Scan for the cell matching the given text and deliver its [X, Y] coordinate at center. 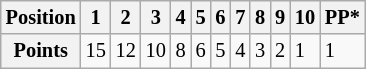
7 [240, 17]
12 [126, 51]
Points [41, 51]
PP* [342, 17]
9 [280, 17]
15 [96, 51]
Position [41, 17]
